Search for the cell housing the specified text and yield its (X, Y) center coordinate. 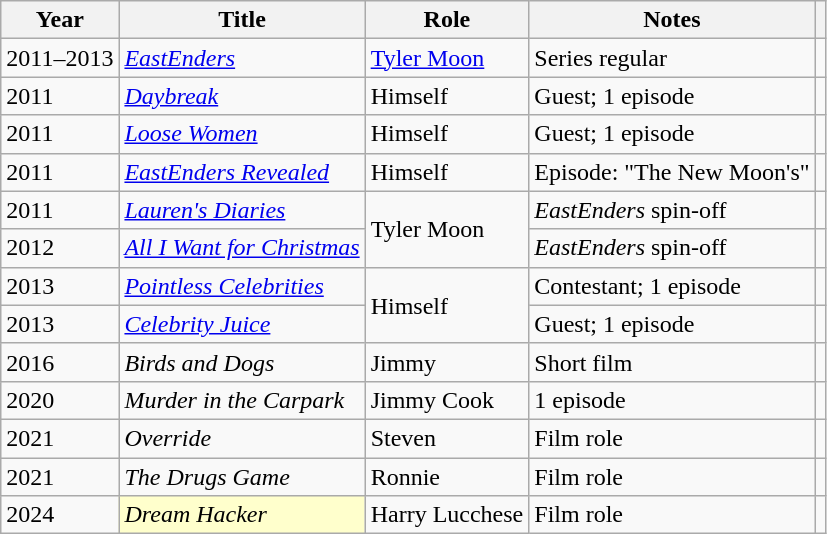
Override (242, 438)
1 episode (672, 400)
Loose Women (242, 134)
Pointless Celebrities (242, 286)
Contestant; 1 episode (672, 286)
Steven (447, 438)
Lauren's Diaries (242, 210)
2012 (60, 248)
2011–2013 (60, 58)
All I Want for Christmas (242, 248)
The Drugs Game (242, 477)
2016 (60, 362)
Harry Lucchese (447, 515)
Ronnie (447, 477)
EastEnders Revealed (242, 172)
Episode: "The New Moon's" (672, 172)
Birds and Dogs (242, 362)
Title (242, 20)
2020 (60, 400)
Celebrity Juice (242, 324)
Year (60, 20)
Murder in the Carpark (242, 400)
2024 (60, 515)
Series regular (672, 58)
Jimmy (447, 362)
Notes (672, 20)
Role (447, 20)
Daybreak (242, 96)
Dream Hacker (242, 515)
Jimmy Cook (447, 400)
EastEnders (242, 58)
Short film (672, 362)
